For the text-containing cell, return its midpoint in (X, Y) coordinate format. 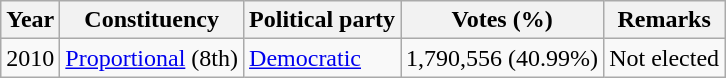
Remarks (664, 20)
Votes (%) (502, 20)
Democratic (322, 58)
Year (30, 20)
Constituency (152, 20)
1,790,556 (40.99%) (502, 58)
Political party (322, 20)
2010 (30, 58)
Proportional (8th) (152, 58)
Not elected (664, 58)
